From the cell containing the given text, extract its center point as (X, Y) coordinate. 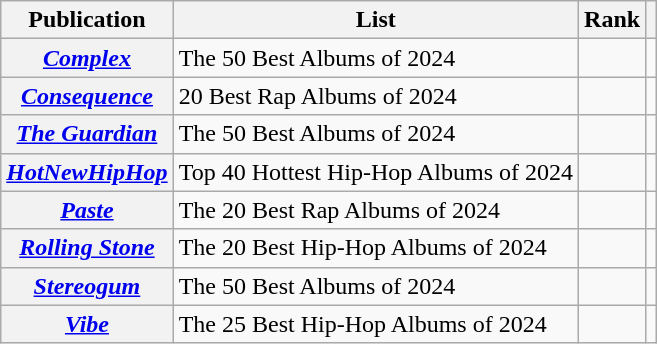
Stereogum (87, 286)
Consequence (87, 96)
Complex (87, 58)
Paste (87, 210)
Rolling Stone (87, 248)
Publication (87, 20)
HotNewHipHop (87, 172)
Vibe (87, 324)
List (376, 20)
The 20 Best Rap Albums of 2024 (376, 210)
Top 40 Hottest Hip-Hop Albums of 2024 (376, 172)
The 20 Best Hip-Hop Albums of 2024 (376, 248)
20 Best Rap Albums of 2024 (376, 96)
Rank (612, 20)
The Guardian (87, 134)
The 25 Best Hip-Hop Albums of 2024 (376, 324)
